Output the [X, Y] coordinate of the center of the cell containing the given text.  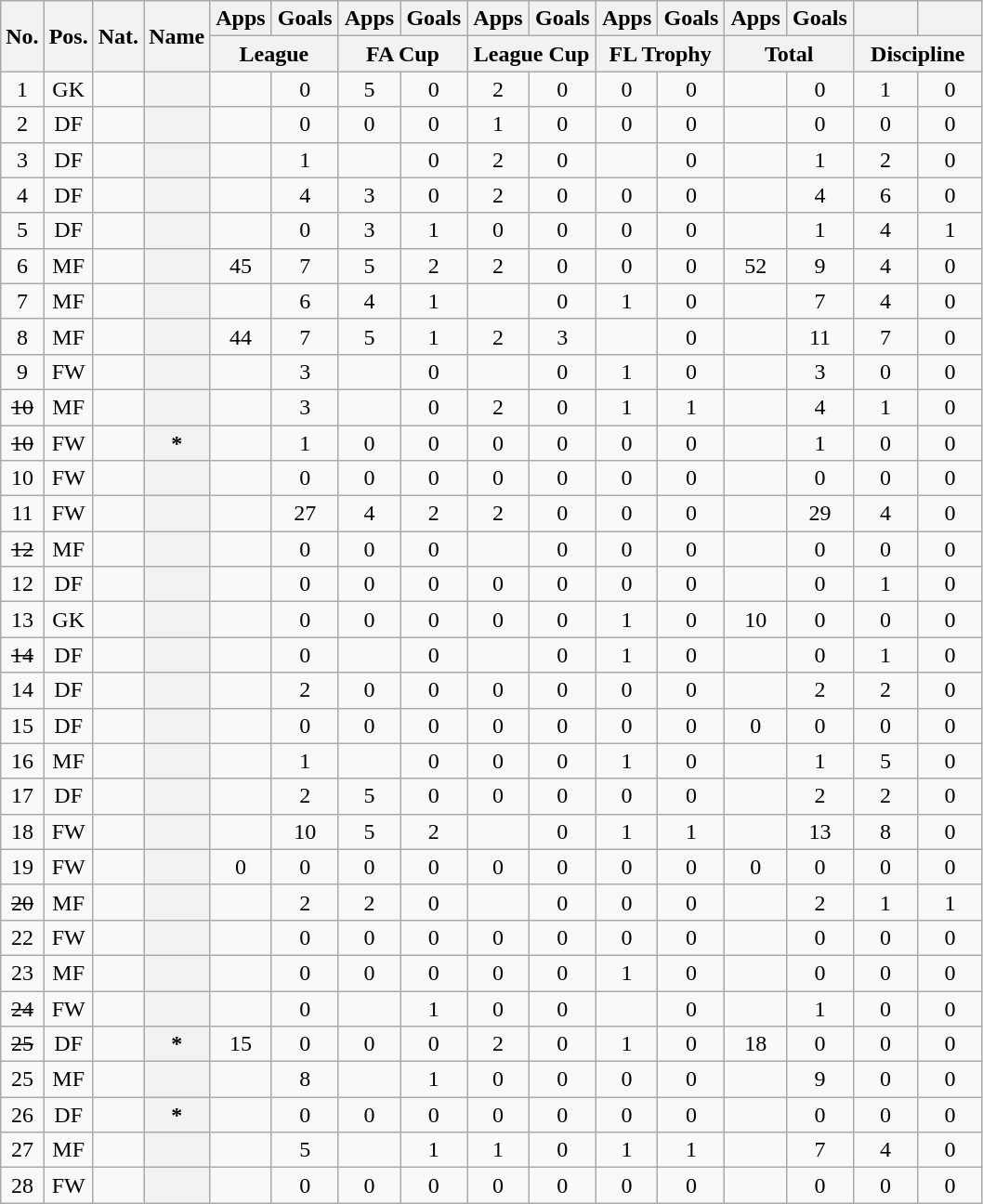
24 [22, 1008]
20 [22, 902]
52 [756, 266]
Total [790, 54]
16 [22, 761]
17 [22, 796]
29 [819, 514]
28 [22, 1185]
Pos. [69, 36]
19 [22, 867]
26 [22, 1115]
23 [22, 973]
45 [242, 266]
44 [242, 336]
League Cup [531, 54]
FA Cup [403, 54]
No. [22, 36]
22 [22, 937]
FL Trophy [660, 54]
Nat. [118, 36]
Discipline [918, 54]
Name [177, 36]
League [275, 54]
